Provide the [X, Y] coordinate of the cell's center where the given text is located.  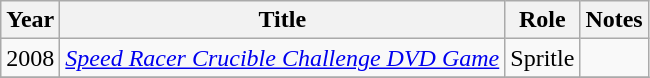
Spritle [542, 58]
Speed Racer Crucible Challenge DVD Game [282, 58]
2008 [30, 58]
Notes [614, 20]
Year [30, 20]
Role [542, 20]
Title [282, 20]
